Locate the cell with the specified text and output its (x, y) center coordinate. 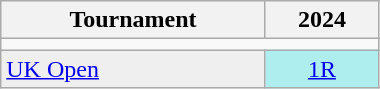
1R (322, 69)
Tournament (134, 20)
2024 (322, 20)
UK Open (134, 69)
